Return the [X, Y] coordinate for the center point of the cell that contains the specified text.  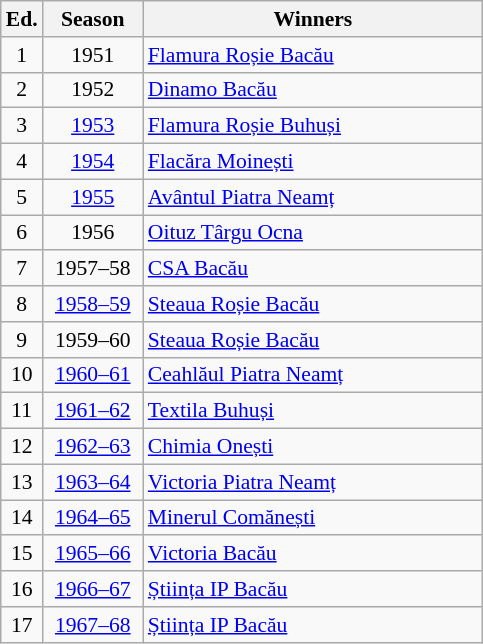
Victoria Piatra Neamț [313, 482]
6 [22, 233]
17 [22, 625]
1965–66 [93, 554]
1963–64 [93, 482]
13 [22, 482]
3 [22, 126]
11 [22, 411]
12 [22, 447]
1962–63 [93, 447]
1 [22, 55]
Ceahlăul Piatra Neamț [313, 375]
1958–59 [93, 304]
Avântul Piatra Neamț [313, 197]
Dinamo Bacău [313, 90]
Victoria Bacău [313, 554]
1956 [93, 233]
Textila Buhuși [313, 411]
Flamura Roșie Bacău [313, 55]
14 [22, 518]
10 [22, 375]
Minerul Comănești [313, 518]
7 [22, 269]
Flamura Roșie Buhuși [313, 126]
1960–61 [93, 375]
Chimia Onești [313, 447]
CSA Bacău [313, 269]
1953 [93, 126]
Oituz Târgu Ocna [313, 233]
Winners [313, 19]
1952 [93, 90]
1959–60 [93, 340]
1954 [93, 162]
2 [22, 90]
1966–67 [93, 589]
1964–65 [93, 518]
4 [22, 162]
1957–58 [93, 269]
16 [22, 589]
Season [93, 19]
Ed. [22, 19]
1951 [93, 55]
1961–62 [93, 411]
1955 [93, 197]
5 [22, 197]
1967–68 [93, 625]
15 [22, 554]
Flacăra Moinești [313, 162]
8 [22, 304]
9 [22, 340]
